Scan for the cell matching the given text and deliver its (x, y) coordinate at center. 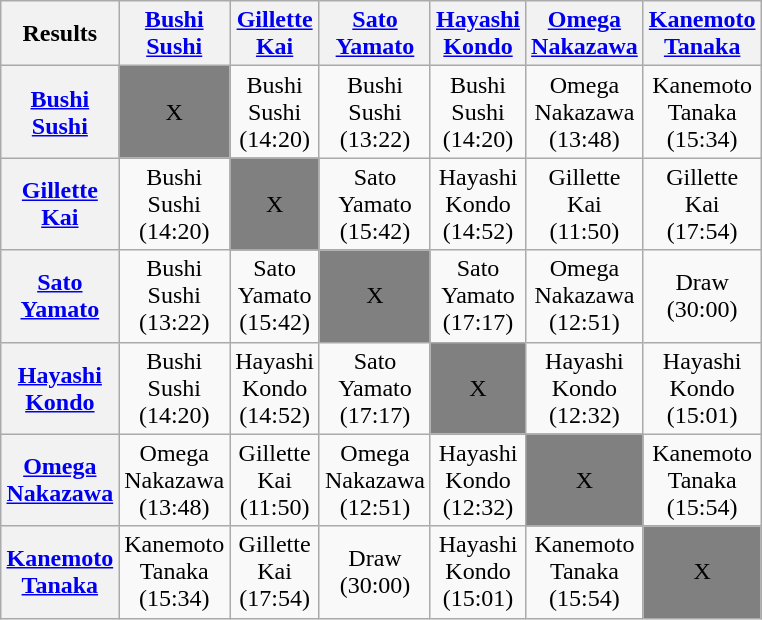
Results (60, 34)
